Pinpoint the cell where the given text exists, returning its (X, Y) midpoint coordinate. 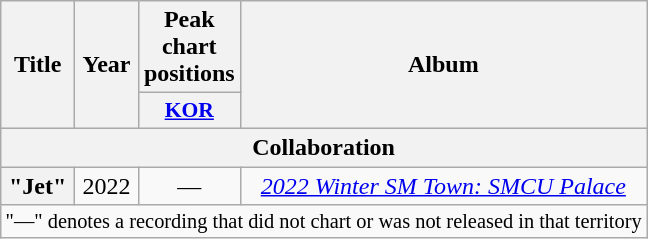
Collaboration (324, 147)
Peak chartpositions (189, 47)
Album (443, 65)
KOR (189, 111)
2022 (107, 185)
Year (107, 65)
"Jet" (38, 185)
Title (38, 65)
"—" denotes a recording that did not chart or was not released in that territory (324, 222)
2022 Winter SM Town: SMCU Palace (443, 185)
— (189, 185)
